Output the [x, y] coordinate of the center of the cell containing the given text.  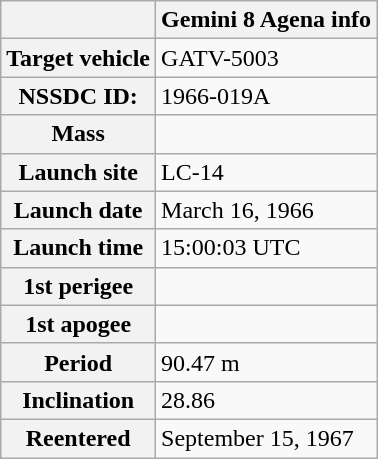
Gemini 8 Agena info [266, 20]
Launch site [78, 172]
Launch date [78, 210]
GATV-5003 [266, 58]
15:00:03 UTC [266, 248]
Mass [78, 134]
90.47 m [266, 362]
1st apogee [78, 324]
1st perigee [78, 286]
September 15, 1967 [266, 438]
Launch time [78, 248]
LC-14 [266, 172]
Target vehicle [78, 58]
28.86 [266, 400]
Reentered [78, 438]
1966-019A [266, 96]
Inclination [78, 400]
NSSDC ID: [78, 96]
Period [78, 362]
March 16, 1966 [266, 210]
